Scan for the cell matching the given text and deliver its (X, Y) coordinate at center. 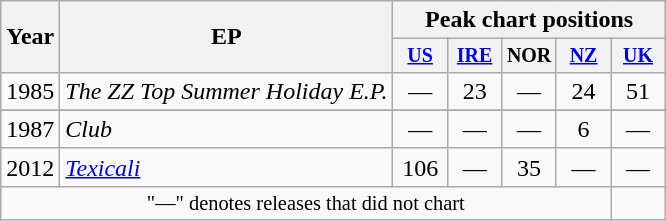
1987 (30, 129)
Texicali (226, 167)
Peak chart positions (529, 20)
35 (529, 167)
106 (420, 167)
NOR (529, 56)
Club (226, 129)
US (420, 56)
IRE (474, 56)
2012 (30, 167)
EP (226, 37)
51 (638, 91)
1985 (30, 91)
"—" denotes releases that did not chart (306, 203)
24 (583, 91)
Year (30, 37)
UK (638, 56)
23 (474, 91)
NZ (583, 56)
6 (583, 129)
The ZZ Top Summer Holiday E.P. (226, 91)
